Extract the (x, y) coordinate from the center of the cell holding the provided text.  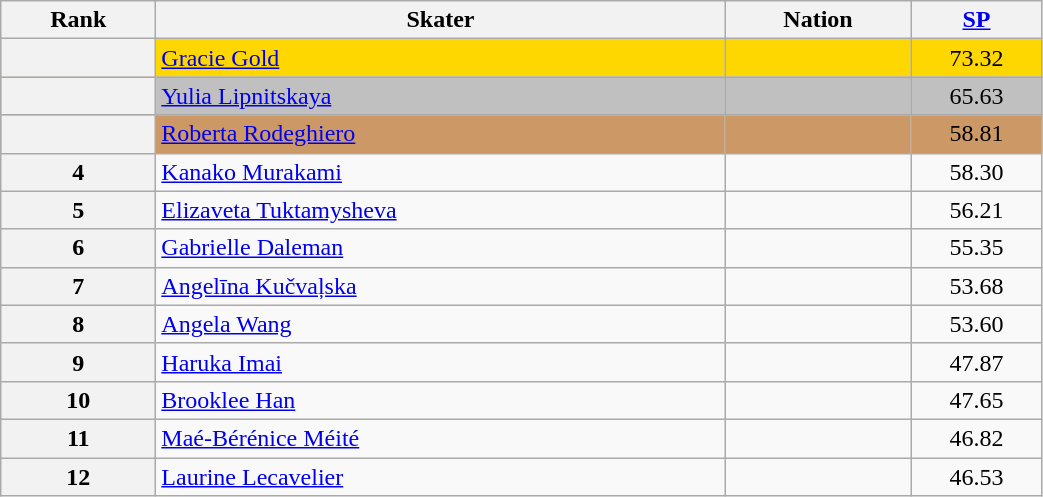
4 (78, 172)
10 (78, 400)
7 (78, 286)
5 (78, 210)
73.32 (976, 58)
46.53 (976, 477)
Roberta Rodeghiero (440, 134)
Gabrielle Daleman (440, 248)
55.35 (976, 248)
58.81 (976, 134)
Skater (440, 20)
11 (78, 438)
65.63 (976, 96)
58.30 (976, 172)
Kanako Murakami (440, 172)
56.21 (976, 210)
Haruka Imai (440, 362)
Elizaveta Tuktamysheva (440, 210)
53.60 (976, 324)
Laurine Lecavelier (440, 477)
Maé-Bérénice Méité (440, 438)
12 (78, 477)
6 (78, 248)
53.68 (976, 286)
8 (78, 324)
Angela Wang (440, 324)
SP (976, 20)
Brooklee Han (440, 400)
Gracie Gold (440, 58)
Rank (78, 20)
47.87 (976, 362)
46.82 (976, 438)
Angelīna Kučvaļska (440, 286)
Nation (818, 20)
9 (78, 362)
47.65 (976, 400)
Yulia Lipnitskaya (440, 96)
